Scan for the cell matching the given text and deliver its [X, Y] coordinate at center. 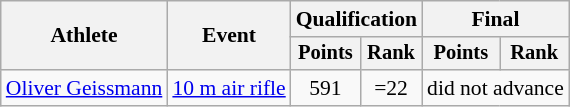
Final [496, 19]
Qualification [356, 19]
10 m air rifle [228, 88]
Athlete [84, 36]
Event [228, 36]
Oliver Geissmann [84, 88]
did not advance [496, 88]
591 [326, 88]
=22 [391, 88]
